Identify which cell holds the provided text, then report its [x, y] central coordinate. 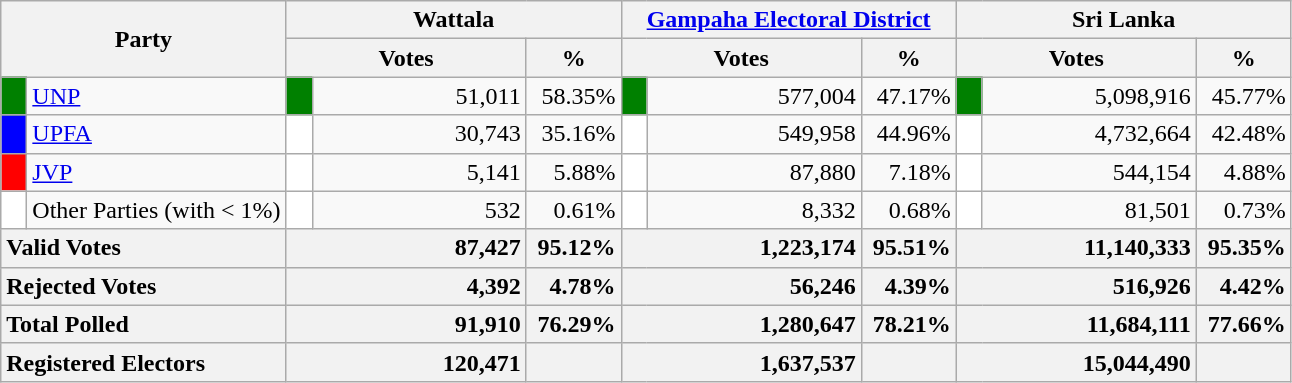
8,332 [754, 210]
Total Polled [144, 324]
76.29% [574, 324]
44.96% [908, 134]
95.51% [908, 248]
0.61% [574, 210]
5,141 [419, 172]
0.73% [1244, 210]
544,154 [1089, 172]
4,732,664 [1089, 134]
577,004 [754, 96]
549,958 [754, 134]
42.48% [1244, 134]
4,392 [406, 286]
95.12% [574, 248]
95.35% [1244, 248]
4.78% [574, 286]
30,743 [419, 134]
Valid Votes [144, 248]
JVP [156, 172]
4.42% [1244, 286]
4.88% [1244, 172]
56,246 [741, 286]
77.66% [1244, 324]
51,011 [419, 96]
4.39% [908, 286]
15,044,490 [1076, 362]
Party [144, 39]
Wattala [454, 20]
1,223,174 [741, 248]
35.16% [574, 134]
120,471 [406, 362]
0.68% [908, 210]
58.35% [574, 96]
87,880 [754, 172]
516,926 [1076, 286]
45.77% [1244, 96]
1,637,537 [741, 362]
UPFA [156, 134]
Rejected Votes [144, 286]
47.17% [908, 96]
532 [419, 210]
87,427 [406, 248]
Gampaha Electoral District [788, 20]
Other Parties (with < 1%) [156, 210]
5,098,916 [1089, 96]
Sri Lanka [1124, 20]
81,501 [1089, 210]
5.88% [574, 172]
91,910 [406, 324]
1,280,647 [741, 324]
11,140,333 [1076, 248]
Registered Electors [144, 362]
UNP [156, 96]
7.18% [908, 172]
11,684,111 [1076, 324]
78.21% [908, 324]
